Locate the cell with the specified text and output its (x, y) center coordinate. 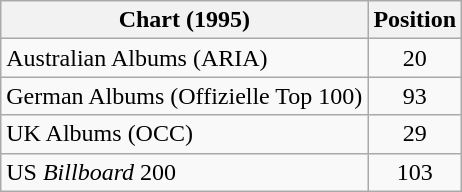
93 (415, 96)
Chart (1995) (184, 20)
Australian Albums (ARIA) (184, 58)
29 (415, 134)
Position (415, 20)
UK Albums (OCC) (184, 134)
103 (415, 172)
German Albums (Offizielle Top 100) (184, 96)
20 (415, 58)
US Billboard 200 (184, 172)
